Identify which cell holds the provided text, then report its [X, Y] central coordinate. 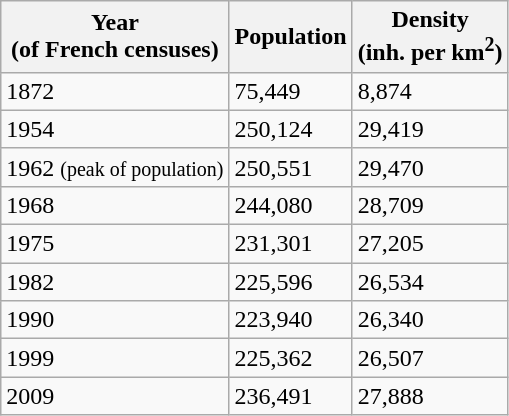
26,507 [430, 358]
1962 (peak of population) [115, 167]
1954 [115, 129]
1990 [115, 320]
Year(of French censuses) [115, 37]
231,301 [290, 244]
223,940 [290, 320]
Population [290, 37]
1968 [115, 205]
244,080 [290, 205]
28,709 [430, 205]
29,419 [430, 129]
26,534 [430, 282]
Density(inh. per km2) [430, 37]
27,205 [430, 244]
1999 [115, 358]
2009 [115, 396]
26,340 [430, 320]
250,551 [290, 167]
1872 [115, 91]
225,596 [290, 282]
225,362 [290, 358]
236,491 [290, 396]
1982 [115, 282]
75,449 [290, 91]
250,124 [290, 129]
29,470 [430, 167]
27,888 [430, 396]
8,874 [430, 91]
1975 [115, 244]
